Pinpoint the cell where the given text exists, returning its (X, Y) midpoint coordinate. 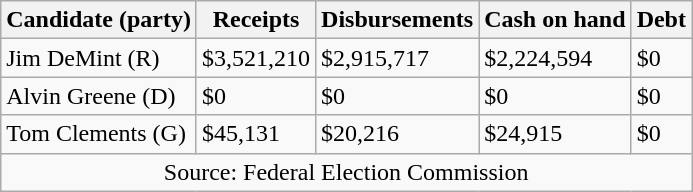
Disbursements (398, 20)
$24,915 (555, 134)
Source: Federal Election Commission (346, 172)
$3,521,210 (256, 58)
Receipts (256, 20)
Cash on hand (555, 20)
Candidate (party) (99, 20)
$2,224,594 (555, 58)
Debt (661, 20)
$2,915,717 (398, 58)
Tom Clements (G) (99, 134)
$45,131 (256, 134)
Alvin Greene (D) (99, 96)
$20,216 (398, 134)
Jim DeMint (R) (99, 58)
